Search for the cell housing the specified text and yield its (X, Y) center coordinate. 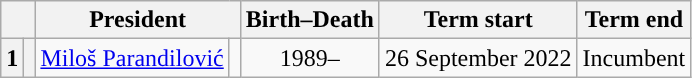
1989– (310, 58)
26 September 2022 (478, 58)
1 (12, 58)
Incumbent (634, 58)
President (138, 20)
Term end (634, 20)
Miloš Parandilović (132, 58)
Birth–Death (310, 20)
Term start (478, 20)
